Return the [x, y] coordinate for the center point of the cell that contains the specified text.  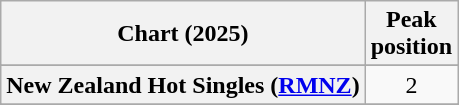
2 [411, 85]
Chart (2025) [183, 34]
New Zealand Hot Singles (RMNZ) [183, 85]
Peakposition [411, 34]
